Identify which cell holds the provided text, then report its [X, Y] central coordinate. 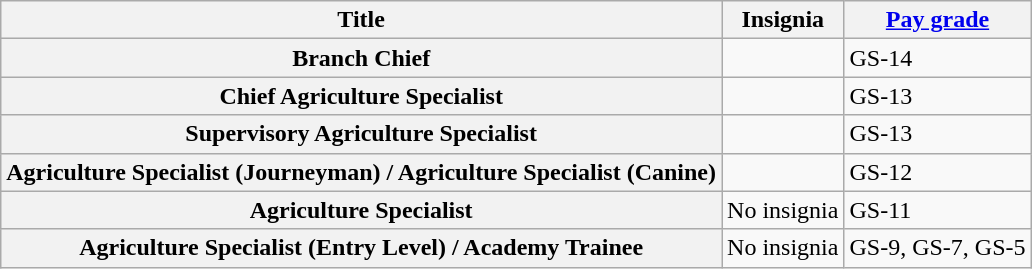
GS-12 [938, 172]
GS-9, GS-7, GS-5 [938, 248]
GS-11 [938, 210]
Agriculture Specialist (Journeyman) / Agriculture Specialist (Canine) [362, 172]
Agriculture Specialist [362, 210]
Title [362, 20]
Branch Chief [362, 58]
Supervisory Agriculture Specialist [362, 134]
Chief Agriculture Specialist [362, 96]
Insignia [783, 20]
GS-14 [938, 58]
Pay grade [938, 20]
Agriculture Specialist (Entry Level) / Academy Trainee [362, 248]
